Identify which cell holds the provided text, then report its (x, y) central coordinate. 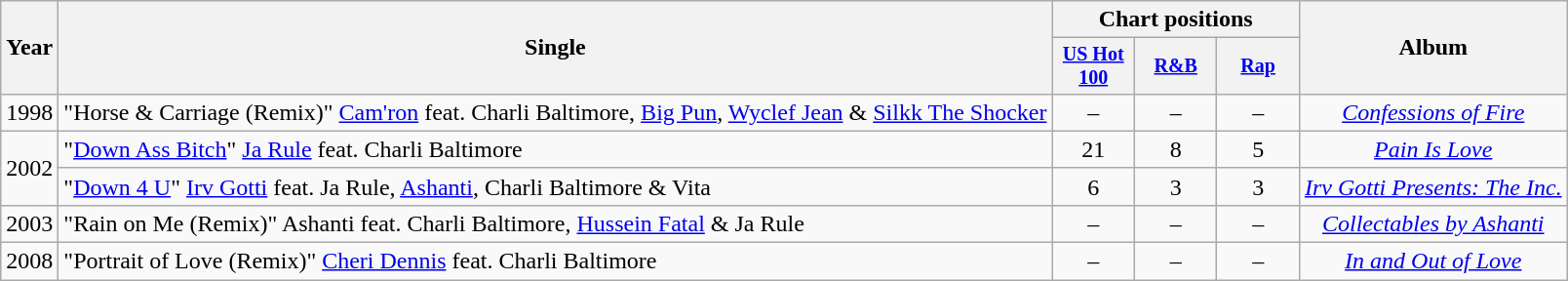
2008 (29, 261)
Single (556, 48)
Collectables by Ashanti (1433, 223)
21 (1093, 149)
1998 (29, 112)
Year (29, 48)
"Down 4 U" Irv Gotti feat. Ja Rule, Ashanti, Charli Baltimore & Vita (556, 186)
2003 (29, 223)
5 (1258, 149)
In and Out of Love (1433, 261)
"Portrait of Love (Remix)" Cheri Dennis feat. Charli Baltimore (556, 261)
Irv Gotti Presents: The Inc. (1433, 186)
"Horse & Carriage (Remix)" Cam'ron feat. Charli Baltimore, Big Pun, Wyclef Jean & Silkk The Shocker (556, 112)
US Hot 100 (1093, 66)
Album (1433, 48)
Pain Is Love (1433, 149)
8 (1175, 149)
"Down Ass Bitch" Ja Rule feat. Charli Baltimore (556, 149)
6 (1093, 186)
Confessions of Fire (1433, 112)
2002 (29, 168)
"Rain on Me (Remix)" Ashanti feat. Charli Baltimore, Hussein Fatal & Ja Rule (556, 223)
Rap (1258, 66)
R&B (1175, 66)
Chart positions (1176, 20)
